Identify which cell holds the provided text, then report its [X, Y] central coordinate. 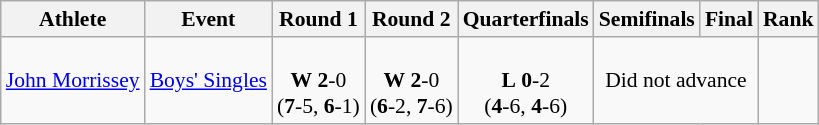
Round 2 [412, 19]
L 0-2 (4-6, 4-6) [526, 80]
Semifinals [647, 19]
Boys' Singles [208, 80]
W 2-0 (7-5, 6-1) [318, 80]
Did not advance [676, 80]
Event [208, 19]
John Morrissey [73, 80]
Final [729, 19]
Round 1 [318, 19]
Quarterfinals [526, 19]
W 2-0 (6-2, 7-6) [412, 80]
Rank [788, 19]
Athlete [73, 19]
